For the text-containing cell, return its midpoint in [X, Y] coordinate format. 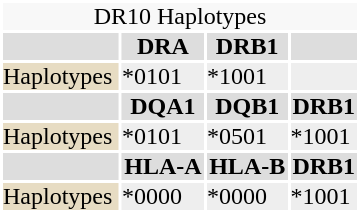
*0501 [248, 136]
DQB1 [248, 106]
HLA-A [163, 166]
DQA1 [163, 106]
DRA [163, 46]
HLA-B [248, 166]
DR10 Haplotypes [180, 16]
